Determine the (x, y) coordinate at the center of the cell enclosing the given text.  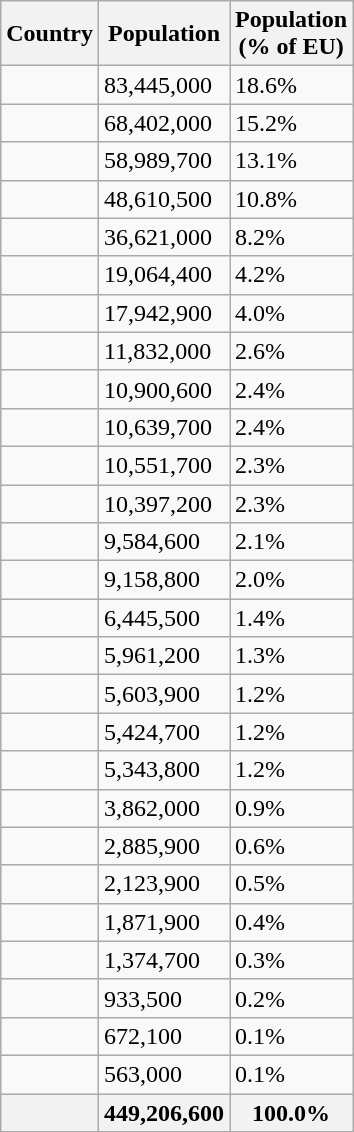
10,551,700 (164, 465)
9,584,600 (164, 542)
2,123,900 (164, 884)
2,885,900 (164, 846)
48,610,500 (164, 199)
4.2% (292, 275)
3,862,000 (164, 808)
8.2% (292, 237)
933,500 (164, 998)
Country (50, 34)
5,424,700 (164, 732)
0.6% (292, 846)
0.2% (292, 998)
Population(% of EU) (292, 34)
1,871,900 (164, 922)
5,343,800 (164, 770)
2.6% (292, 351)
15.2% (292, 123)
36,621,000 (164, 237)
1.3% (292, 656)
5,603,900 (164, 694)
10,639,700 (164, 427)
563,000 (164, 1074)
83,445,000 (164, 85)
6,445,500 (164, 618)
10,397,200 (164, 503)
100.0% (292, 1113)
68,402,000 (164, 123)
13.1% (292, 161)
2.1% (292, 542)
10,900,600 (164, 389)
2.0% (292, 580)
9,158,800 (164, 580)
1,374,700 (164, 960)
4.0% (292, 313)
18.6% (292, 85)
0.4% (292, 922)
19,064,400 (164, 275)
Population (164, 34)
672,100 (164, 1036)
0.5% (292, 884)
11,832,000 (164, 351)
0.3% (292, 960)
17,942,900 (164, 313)
0.9% (292, 808)
5,961,200 (164, 656)
1.4% (292, 618)
449,206,600 (164, 1113)
58,989,700 (164, 161)
10.8% (292, 199)
